Provide the (x, y) coordinate of the cell's center where the given text is located.  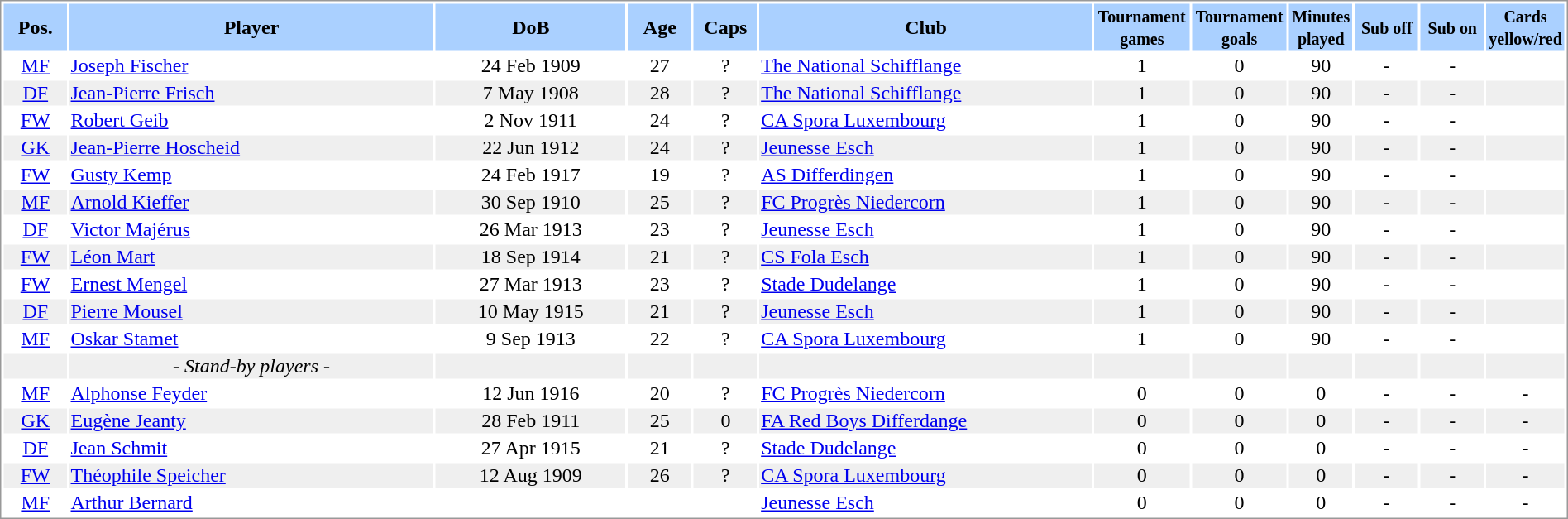
Joseph Fischer (251, 65)
Jean-Pierre Hoscheid (251, 148)
Ernest Mengel (251, 284)
26 Mar 1913 (531, 229)
Arnold Kieffer (251, 203)
Tournamentgoals (1239, 26)
27 Mar 1913 (531, 284)
12 Aug 1909 (531, 476)
Caps (726, 26)
Tournamentgames (1141, 26)
28 Feb 1911 (531, 421)
Minutesplayed (1322, 26)
7 May 1908 (531, 94)
Pos. (35, 26)
24 Feb 1909 (531, 65)
22 Jun 1912 (531, 148)
AS Differdingen (926, 175)
Eugène Jeanty (251, 421)
FA Red Boys Differdange (926, 421)
12 Jun 1916 (531, 393)
Victor Majérus (251, 229)
Arthur Bernard (251, 502)
10 May 1915 (531, 312)
30 Sep 1910 (531, 203)
20 (660, 393)
Oskar Stamet (251, 339)
Pierre Mousel (251, 312)
24 Feb 1917 (531, 175)
2 Nov 1911 (531, 120)
9 Sep 1913 (531, 339)
Jean-Pierre Frisch (251, 94)
27 (660, 65)
Jean Schmit (251, 448)
Alphonse Feyder (251, 393)
27 Apr 1915 (531, 448)
Age (660, 26)
19 (660, 175)
Club (926, 26)
Robert Geib (251, 120)
Sub off (1386, 26)
Léon Mart (251, 257)
- Stand-by players - (251, 367)
Théophile Speicher (251, 476)
Cardsyellow/red (1526, 26)
28 (660, 94)
Gusty Kemp (251, 175)
Sub on (1452, 26)
CS Fola Esch (926, 257)
22 (660, 339)
18 Sep 1914 (531, 257)
26 (660, 476)
DoB (531, 26)
Player (251, 26)
